Determine the (x, y) coordinate at the center of the cell enclosing the given text.  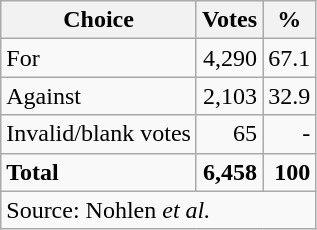
Votes (229, 20)
6,458 (229, 172)
Source: Nohlen et al. (158, 210)
4,290 (229, 58)
2,103 (229, 96)
65 (229, 134)
Invalid/blank votes (99, 134)
For (99, 58)
- (290, 134)
Against (99, 96)
Total (99, 172)
Choice (99, 20)
32.9 (290, 96)
67.1 (290, 58)
100 (290, 172)
% (290, 20)
